Capture the cell that displays the provided text and extract its (X, Y) central coordinate. 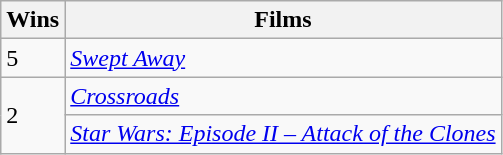
2 (33, 115)
Swept Away (283, 58)
5 (33, 58)
Films (283, 20)
Star Wars: Episode II – Attack of the Clones (283, 134)
Crossroads (283, 96)
Wins (33, 20)
